Return the (X, Y) coordinate for the center point of the cell that contains the specified text.  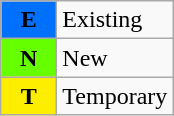
N (29, 58)
Temporary (115, 96)
E (29, 20)
Existing (115, 20)
New (115, 58)
T (29, 96)
